Provide the [x, y] coordinate of the cell's center where the given text is located.  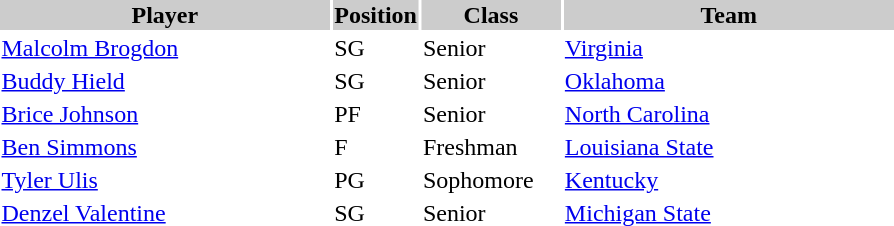
F [376, 147]
PF [376, 114]
Brice Johnson [165, 114]
Tyler Ulis [165, 180]
Class [490, 15]
Louisiana State [728, 147]
Position [376, 15]
Kentucky [728, 180]
North Carolina [728, 114]
Virginia [728, 48]
Buddy Hield [165, 81]
Malcolm Brogdon [165, 48]
Player [165, 15]
PG [376, 180]
Freshman [490, 147]
Team [728, 15]
Ben Simmons [165, 147]
Sophomore [490, 180]
Oklahoma [728, 81]
